Return the [X, Y] coordinate for the center point of the cell that contains the specified text.  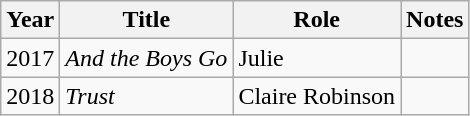
Julie [317, 58]
2018 [30, 96]
Year [30, 20]
Claire Robinson [317, 96]
Role [317, 20]
Title [146, 20]
And the Boys Go [146, 58]
Notes [435, 20]
Trust [146, 96]
2017 [30, 58]
